Capture the cell that displays the provided text and extract its [x, y] central coordinate. 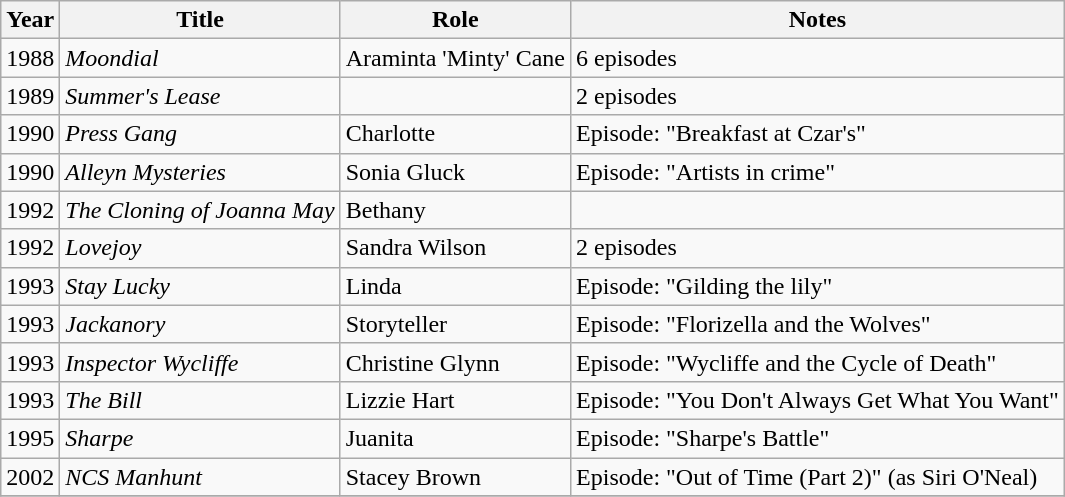
1988 [30, 58]
Lizzie Hart [455, 400]
Inspector Wycliffe [200, 362]
Sandra Wilson [455, 248]
The Cloning of Joanna May [200, 210]
Sharpe [200, 438]
Episode: "You Don't Always Get What You Want" [818, 400]
Episode: "Out of Time (Part 2)" (as Siri O'Neal) [818, 477]
Episode: "Sharpe's Battle" [818, 438]
Role [455, 20]
Sonia Gluck [455, 172]
Press Gang [200, 134]
The Bill [200, 400]
Episode: "Breakfast at Czar's" [818, 134]
Storyteller [455, 324]
Episode: "Artists in crime" [818, 172]
NCS Manhunt [200, 477]
Episode: "Gilding the lily" [818, 286]
Lovejoy [200, 248]
Charlotte [455, 134]
Araminta 'Minty' Cane [455, 58]
Episode: "Florizella and the Wolves" [818, 324]
1989 [30, 96]
Stay Lucky [200, 286]
Alleyn Mysteries [200, 172]
1995 [30, 438]
Title [200, 20]
Year [30, 20]
Stacey Brown [455, 477]
Christine Glynn [455, 362]
Summer's Lease [200, 96]
Jackanory [200, 324]
Linda [455, 286]
Notes [818, 20]
6 episodes [818, 58]
2002 [30, 477]
Moondial [200, 58]
Episode: "Wycliffe and the Cycle of Death" [818, 362]
Juanita [455, 438]
Bethany [455, 210]
